Search for the cell housing the specified text and yield its [x, y] center coordinate. 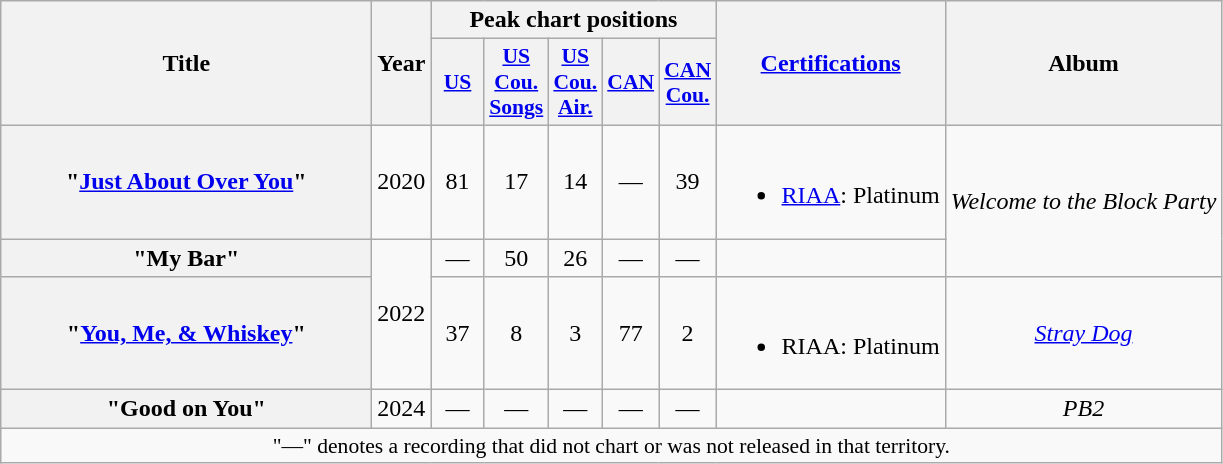
2022 [402, 314]
2020 [402, 182]
Welcome to the Block Party [1084, 200]
50 [516, 257]
PB2 [1084, 409]
"Good on You" [186, 409]
"—" denotes a recording that did not chart or was not released in that territory. [612, 446]
39 [688, 182]
8 [516, 334]
2 [688, 334]
Certifications [830, 64]
77 [630, 334]
2024 [402, 409]
Album [1084, 64]
USCou.Air. [575, 82]
"Just About Over You" [186, 182]
Peak chart positions [574, 20]
US [458, 82]
Year [402, 64]
CANCou. [688, 82]
37 [458, 334]
14 [575, 182]
USCou.Songs [516, 82]
26 [575, 257]
17 [516, 182]
81 [458, 182]
Title [186, 64]
3 [575, 334]
"You, Me, & Whiskey" [186, 334]
"My Bar" [186, 257]
Stray Dog [1084, 334]
CAN [630, 82]
